Return the (x, y) coordinate for the center point of the cell that contains the specified text.  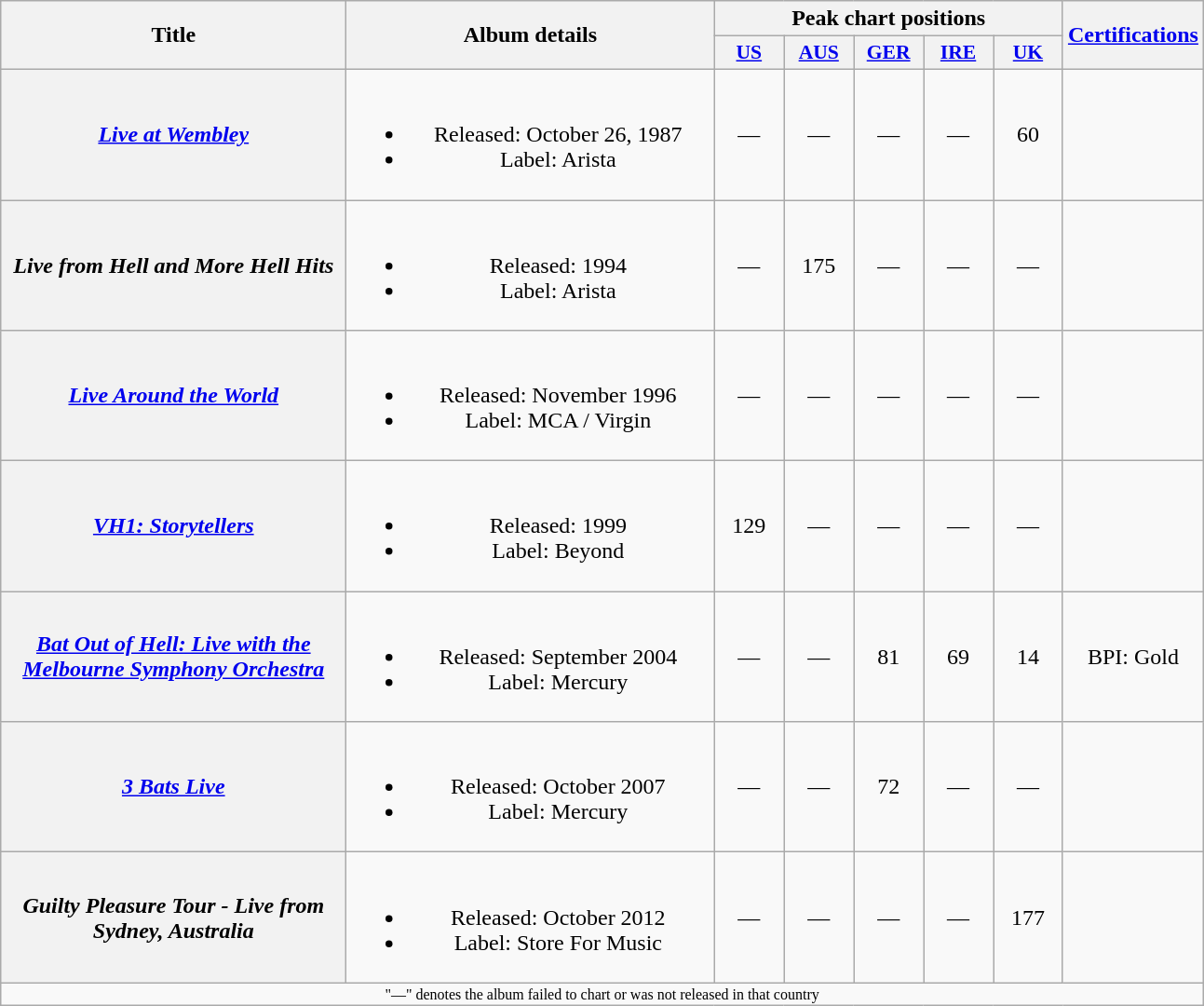
Released: October 2007Label: Mercury (531, 787)
Released: 1999Label: Beyond (531, 526)
72 (888, 787)
Released: October 26, 1987Label: Arista (531, 134)
177 (1028, 918)
Certifications (1132, 35)
175 (819, 265)
Released: September 2004Label: Mercury (531, 657)
Released: November 1996Label: MCA / Virgin (531, 396)
Peak chart positions (888, 19)
IRE (959, 53)
BPI: Gold (1132, 657)
Released: 1994Label: Arista (531, 265)
Bat Out of Hell: Live with the Melbourne Symphony Orchestra (173, 657)
VH1: Storytellers (173, 526)
"—" denotes the album failed to chart or was not released in that country (602, 994)
Title (173, 35)
Guilty Pleasure Tour - Live from Sydney, Australia (173, 918)
129 (749, 526)
Live Around the World (173, 396)
Album details (531, 35)
Live at Wembley (173, 134)
Live from Hell and More Hell Hits (173, 265)
UK (1028, 53)
60 (1028, 134)
US (749, 53)
81 (888, 657)
69 (959, 657)
AUS (819, 53)
GER (888, 53)
14 (1028, 657)
3 Bats Live (173, 787)
Released: October 2012Label: Store For Music (531, 918)
